Pinpoint the cell where the given text exists, returning its [x, y] midpoint coordinate. 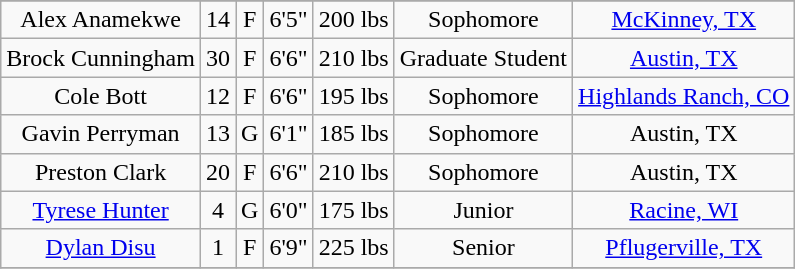
Preston Clark [101, 172]
6'9" [288, 248]
12 [218, 96]
225 lbs [354, 248]
20 [218, 172]
Racine, WI [684, 210]
6'5" [288, 20]
1 [218, 248]
Senior [483, 248]
30 [218, 58]
McKinney, TX [684, 20]
200 lbs [354, 20]
185 lbs [354, 134]
Tyrese Hunter [101, 210]
13 [218, 134]
4 [218, 210]
Cole Bott [101, 96]
Brock Cunningham [101, 58]
14 [218, 20]
Graduate Student [483, 58]
175 lbs [354, 210]
Highlands Ranch, CO [684, 96]
195 lbs [354, 96]
Junior [483, 210]
Pflugerville, TX [684, 248]
6'0" [288, 210]
Dylan Disu [101, 248]
6'1" [288, 134]
Alex Anamekwe [101, 20]
Gavin Perryman [101, 134]
